Find where the given text appears and provide that cell's center as [X, Y] coordinate. 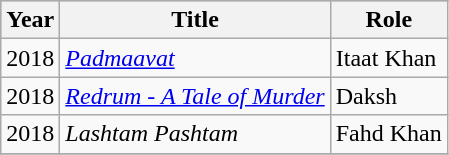
Fahd Khan [388, 134]
Title [195, 20]
Padmaavat [195, 58]
Redrum - A Tale of Murder [195, 96]
Daksh [388, 96]
Role [388, 20]
Year [30, 20]
Lashtam Pashtam [195, 134]
Itaat Khan [388, 58]
